Find where the given text appears and provide that cell's center as [X, Y] coordinate. 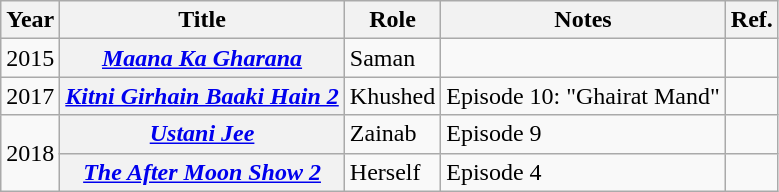
Ustani Jee [202, 134]
2018 [30, 153]
Notes [584, 20]
Khushed [392, 96]
Ref. [752, 20]
Maana Ka Gharana [202, 58]
Episode 10: "Ghairat Mand" [584, 96]
Zainab [392, 134]
Year [30, 20]
Title [202, 20]
Episode 4 [584, 172]
2017 [30, 96]
Saman [392, 58]
Kitni Girhain Baaki Hain 2 [202, 96]
The After Moon Show 2 [202, 172]
Role [392, 20]
2015 [30, 58]
Herself [392, 172]
Episode 9 [584, 134]
